Return the (x, y) coordinate for the center point of the cell that contains the specified text.  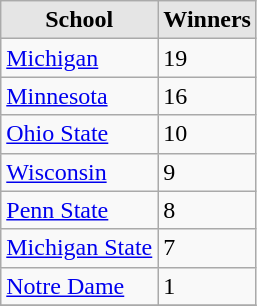
19 (208, 58)
Wisconsin (80, 172)
9 (208, 172)
10 (208, 134)
Penn State (80, 210)
Winners (208, 20)
Minnesota (80, 96)
Michigan State (80, 248)
8 (208, 210)
Notre Dame (80, 286)
1 (208, 286)
16 (208, 96)
Ohio State (80, 134)
School (80, 20)
7 (208, 248)
Michigan (80, 58)
